Capture the cell that displays the provided text and extract its [X, Y] central coordinate. 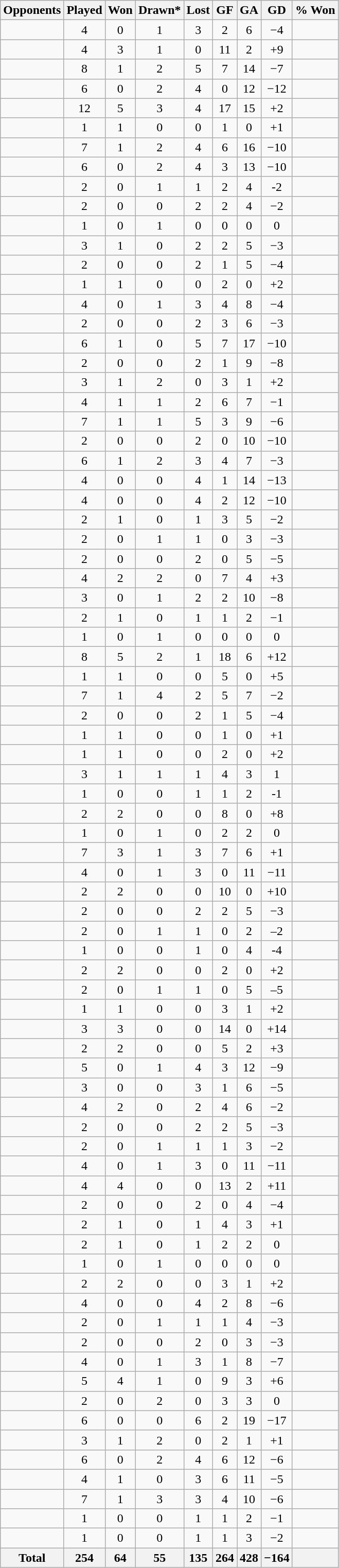
−13 [277, 480]
Played [84, 10]
−164 [277, 1558]
−12 [277, 89]
−17 [277, 1420]
15 [249, 108]
GF [224, 10]
+5 [277, 676]
Total [32, 1558]
16 [249, 147]
Opponents [32, 10]
+8 [277, 813]
-4 [277, 950]
+12 [277, 657]
135 [198, 1558]
254 [84, 1558]
–5 [277, 990]
–2 [277, 931]
18 [224, 657]
428 [249, 1558]
19 [249, 1420]
GA [249, 10]
Won [120, 10]
+10 [277, 892]
264 [224, 1558]
64 [120, 1558]
Lost [198, 10]
% Won [315, 10]
+9 [277, 49]
-1 [277, 794]
-2 [277, 186]
+6 [277, 1381]
+14 [277, 1029]
Drawn* [159, 10]
GD [277, 10]
55 [159, 1558]
−9 [277, 1068]
+11 [277, 1185]
